Locate the cell with the specified text and output its [X, Y] center coordinate. 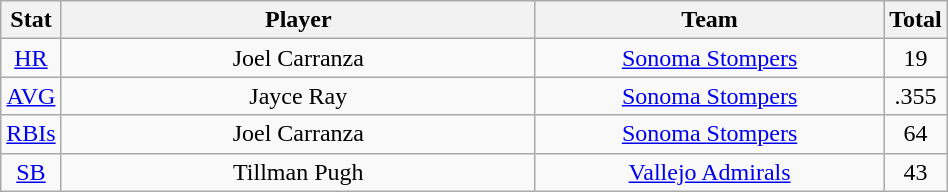
Tillman Pugh [298, 172]
64 [916, 134]
Stat [31, 20]
Jayce Ray [298, 96]
Vallejo Admirals [709, 172]
AVG [31, 96]
Team [709, 20]
19 [916, 58]
Total [916, 20]
Player [298, 20]
HR [31, 58]
SB [31, 172]
RBIs [31, 134]
43 [916, 172]
.355 [916, 96]
